From the cell containing the given text, extract its center point as (x, y) coordinate. 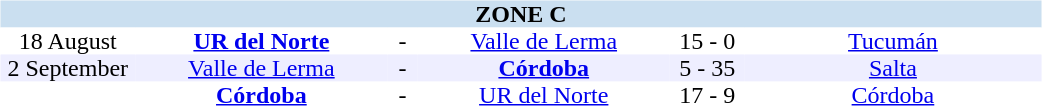
Salta (892, 68)
15 - 0 (707, 42)
2 September (68, 68)
5 - 35 (707, 68)
ZONE C (520, 14)
Tucumán (892, 42)
17 - 9 (707, 96)
18 August (68, 42)
